Identify which cell holds the provided text, then report its (x, y) central coordinate. 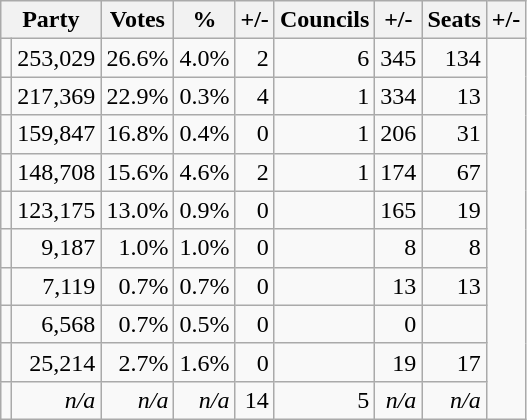
Party (51, 20)
0.9% (204, 210)
4.6% (204, 172)
334 (398, 96)
0.4% (204, 134)
15.6% (138, 172)
25,214 (56, 362)
Seats (454, 20)
0.5% (204, 324)
6,568 (56, 324)
1.6% (204, 362)
Councils (324, 20)
5 (324, 400)
217,369 (56, 96)
165 (398, 210)
134 (454, 58)
4 (254, 96)
26.6% (138, 58)
7,119 (56, 286)
6 (324, 58)
67 (454, 172)
159,847 (56, 134)
123,175 (56, 210)
% (204, 20)
17 (454, 362)
16.8% (138, 134)
174 (398, 172)
31 (454, 134)
9,187 (56, 248)
253,029 (56, 58)
0.3% (204, 96)
Votes (138, 20)
345 (398, 58)
148,708 (56, 172)
22.9% (138, 96)
2.7% (138, 362)
13.0% (138, 210)
14 (254, 400)
4.0% (204, 58)
206 (398, 134)
